Return the [X, Y] coordinate for the center point of the cell that contains the specified text.  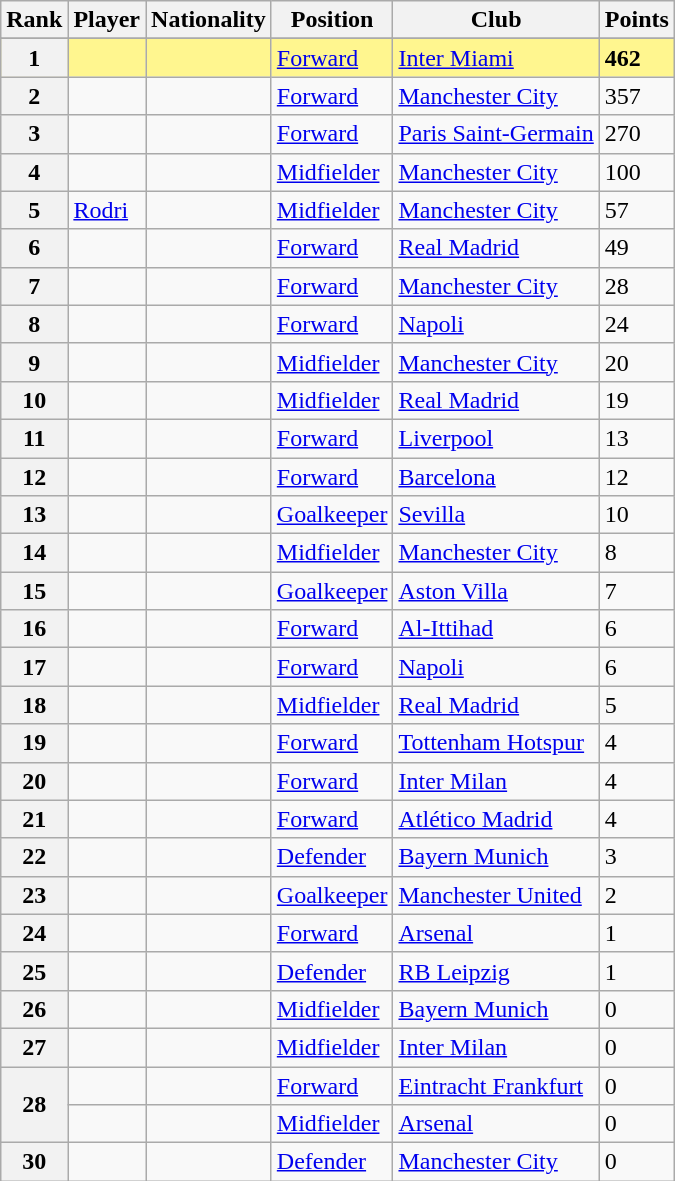
Barcelona [496, 477]
11 [34, 438]
Aston Villa [496, 591]
18 [34, 705]
Player [107, 20]
Liverpool [496, 438]
Club [496, 20]
15 [34, 591]
17 [34, 667]
22 [34, 857]
Paris Saint-Germain [496, 134]
16 [34, 629]
Eintracht Frankfurt [496, 1085]
Atlético Madrid [496, 819]
14 [34, 553]
Al-Ittihad [496, 629]
357 [636, 96]
Points [636, 20]
Nationality [209, 20]
Tottenham Hotspur [496, 743]
Sevilla [496, 515]
270 [636, 134]
23 [34, 895]
Manchester United [496, 895]
Rodri [107, 210]
Rank [34, 20]
21 [34, 819]
RB Leipzig [496, 971]
26 [34, 1009]
49 [636, 248]
100 [636, 172]
57 [636, 210]
9 [34, 362]
Position [332, 20]
Inter Miami [496, 58]
27 [34, 1047]
25 [34, 971]
30 [34, 1162]
462 [636, 58]
